Output the [x, y] coordinate of the center of the cell containing the given text.  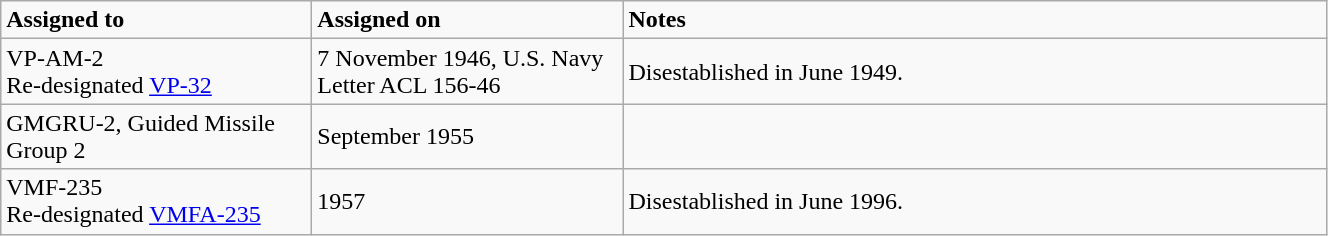
Disestablished in June 1996. [975, 202]
1957 [468, 202]
VMF-235Re-designated VMFA-235 [156, 202]
VP-AM-2Re-designated VP-32 [156, 72]
Notes [975, 20]
Disestablished in June 1949. [975, 72]
Assigned on [468, 20]
Assigned to [156, 20]
GMGRU-2, Guided Missile Group 2 [156, 136]
7 November 1946, U.S. Navy Letter ACL 156-46 [468, 72]
September 1955 [468, 136]
